Output the (x, y) coordinate of the center of the cell containing the given text.  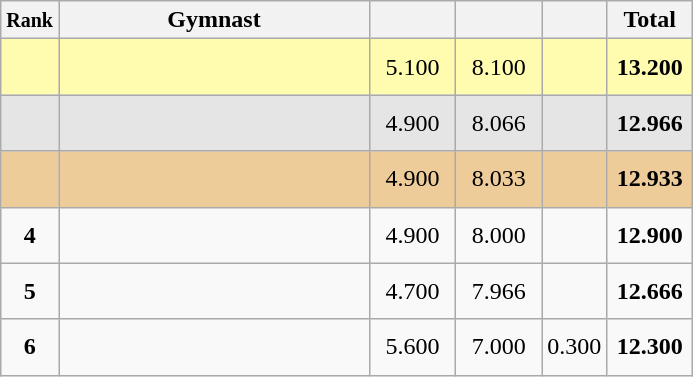
12.900 (650, 235)
8.000 (499, 235)
Total (650, 20)
12.666 (650, 291)
8.066 (499, 123)
5.100 (413, 67)
5 (30, 291)
12.933 (650, 179)
0.300 (574, 347)
8.100 (499, 67)
6 (30, 347)
12.300 (650, 347)
Rank (30, 20)
8.033 (499, 179)
4.700 (413, 291)
7.966 (499, 291)
4 (30, 235)
5.600 (413, 347)
12.966 (650, 123)
7.000 (499, 347)
13.200 (650, 67)
Gymnast (214, 20)
